Locate the cell with the specified text and output its [x, y] center coordinate. 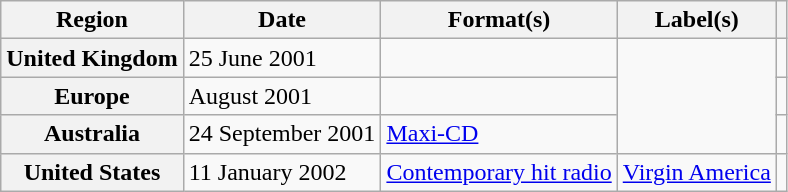
Maxi-CD [499, 134]
Label(s) [696, 20]
25 June 2001 [282, 58]
United Kingdom [92, 58]
Region [92, 20]
24 September 2001 [282, 134]
Europe [92, 96]
11 January 2002 [282, 172]
August 2001 [282, 96]
Format(s) [499, 20]
Virgin America [696, 172]
United States [92, 172]
Contemporary hit radio [499, 172]
Australia [92, 134]
Date [282, 20]
